Determine the [X, Y] coordinate at the center of the cell enclosing the given text.  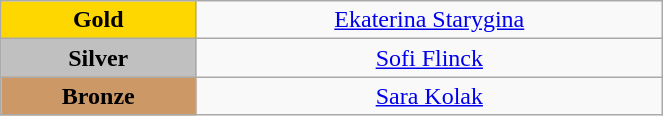
Ekaterina Starygina [430, 20]
Sara Kolak [430, 96]
Sofi Flinck [430, 58]
Gold [98, 20]
Bronze [98, 96]
Silver [98, 58]
